Output the (x, y) coordinate of the center of the cell containing the given text.  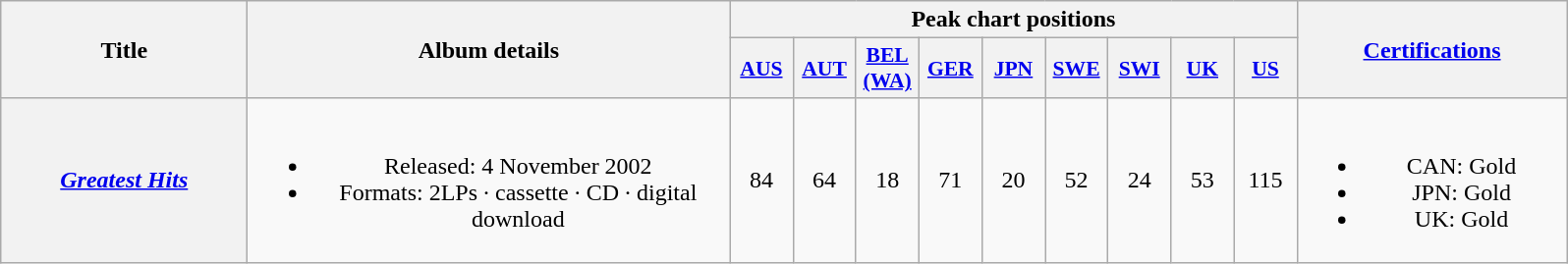
64 (824, 181)
JPN (1013, 69)
BEL(WA) (887, 69)
AUS (761, 69)
53 (1203, 181)
84 (761, 181)
Album details (489, 49)
AUT (824, 69)
24 (1140, 181)
Certifications (1432, 49)
GER (950, 69)
115 (1265, 181)
CAN: GoldJPN: GoldUK: Gold (1432, 181)
Title (124, 49)
Peak chart positions (1014, 20)
71 (950, 181)
Greatest Hits (124, 181)
52 (1077, 181)
Released: 4 November 2002Formats: 2LPs · cassette · CD · digital download (489, 181)
SWI (1140, 69)
18 (887, 181)
UK (1203, 69)
SWE (1077, 69)
20 (1013, 181)
US (1265, 69)
